Detect which cell encompasses the target text, then output its [x, y] center coordinate. 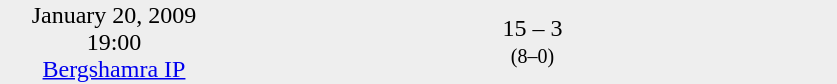
January 20, 200919:00Bergshamra IP [114, 42]
15 – 3(8–0) [532, 42]
